Pinpoint the cell where the given text exists, returning its (x, y) midpoint coordinate. 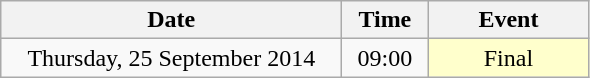
Thursday, 25 September 2014 (172, 58)
Final (508, 58)
Event (508, 20)
Time (385, 20)
09:00 (385, 58)
Date (172, 20)
